Extract the (x, y) coordinate from the center of the cell holding the provided text.  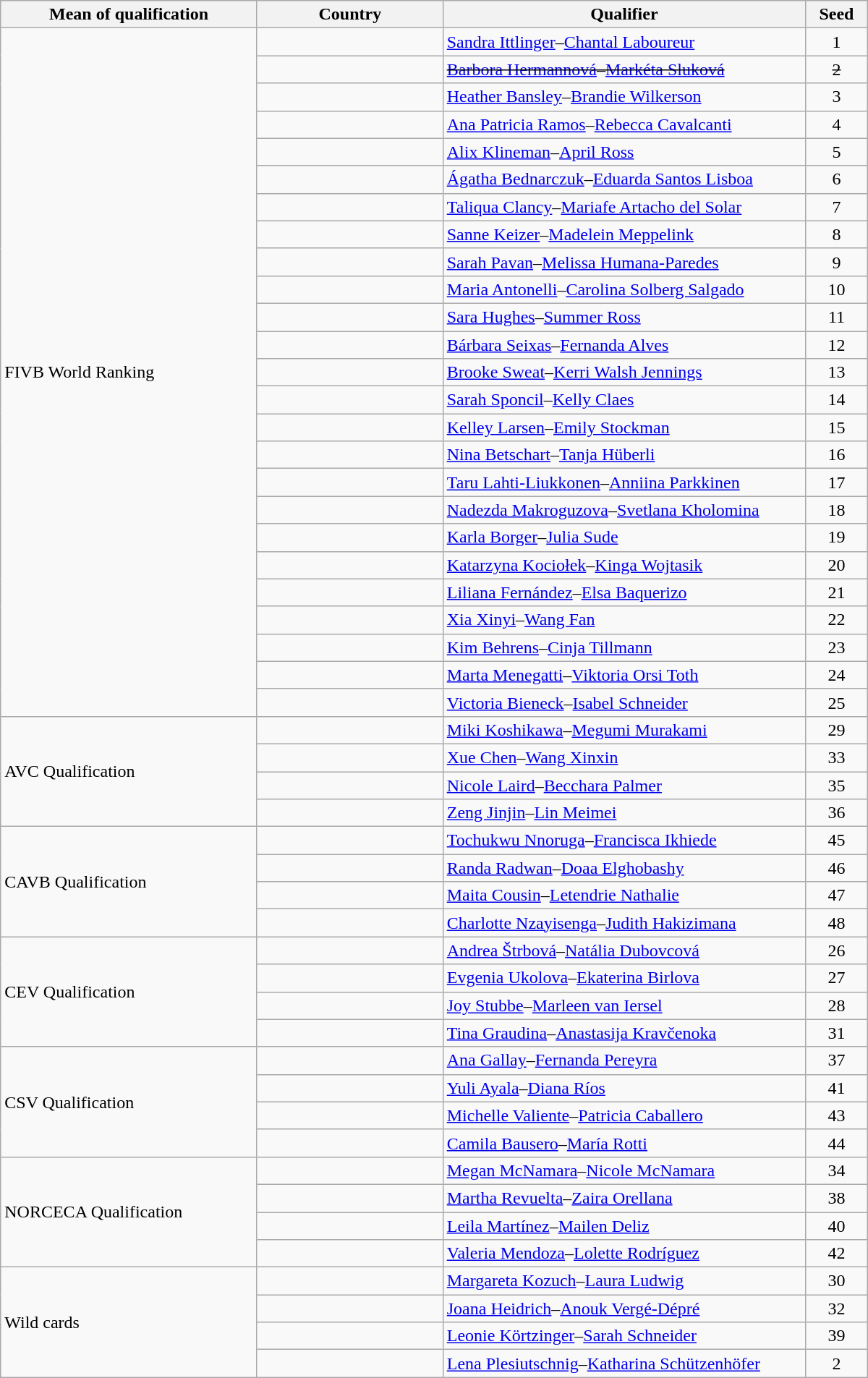
23 (837, 647)
Maria Antonelli–Carolina Solberg Salgado (624, 289)
15 (837, 428)
Liliana Fernández–Elsa Baquerizo (624, 592)
45 (837, 841)
Zeng Jinjin–Lin Meimei (624, 813)
7 (837, 207)
22 (837, 620)
40 (837, 1226)
1 (837, 42)
30 (837, 1281)
Leonie Körtzinger–Sarah Schneider (624, 1336)
34 (837, 1170)
Seed (837, 14)
Alix Klineman–April Ross (624, 152)
Bárbara Seixas–Fernanda Alves (624, 345)
Sarah Sponcil–Kelly Claes (624, 400)
Nadezda Makroguzova–Svetlana Kholomina (624, 510)
44 (837, 1143)
Margareta Kozuch–Laura Ludwig (624, 1281)
Charlotte Nzayisenga–Judith Hakizimana (624, 923)
Leila Martínez–Mailen Deliz (624, 1226)
Karla Borger–Julia Sude (624, 537)
Michelle Valiente–Patricia Caballero (624, 1115)
42 (837, 1254)
39 (837, 1336)
25 (837, 702)
5 (837, 152)
Qualifier (624, 14)
13 (837, 373)
Ana Gallay–Fernanda Pereyra (624, 1060)
41 (837, 1088)
47 (837, 896)
26 (837, 950)
31 (837, 1033)
Katarzyna Kociołek–Kinga Wojtasik (624, 565)
Sandra Ittlinger–Chantal Laboureur (624, 42)
Kim Behrens–Cinja Tillmann (624, 647)
24 (837, 675)
17 (837, 482)
18 (837, 510)
Kelley Larsen–Emily Stockman (624, 428)
Valeria Mendoza–Lolette Rodríguez (624, 1254)
12 (837, 345)
AVC Qualification (129, 771)
20 (837, 565)
Camila Bausero–María Rotti (624, 1143)
37 (837, 1060)
Marta Menegatti–Viktoria Orsi Toth (624, 675)
Miki Koshikawa–Megumi Murakami (624, 730)
Yuli Ayala–Diana Ríos (624, 1088)
Lena Plesiutschnig–Katharina Schützenhöfer (624, 1364)
32 (837, 1309)
28 (837, 1005)
38 (837, 1198)
6 (837, 179)
Martha Revuelta–Zaira Orellana (624, 1198)
CSV Qualification (129, 1102)
19 (837, 537)
8 (837, 234)
11 (837, 317)
35 (837, 785)
Sarah Pavan–Melissa Humana-Paredes (624, 262)
Megan McNamara–Nicole McNamara (624, 1170)
Randa Radwan–Doaa Elghobashy (624, 868)
Brooke Sweat–Kerri Walsh Jennings (624, 373)
27 (837, 978)
Tina Graudina–Anastasija Kravčenoka (624, 1033)
Country (350, 14)
Maita Cousin–Letendrie Nathalie (624, 896)
33 (837, 757)
14 (837, 400)
Sanne Keizer–Madelein Meppelink (624, 234)
Joy Stubbe–Marleen van Iersel (624, 1005)
36 (837, 813)
10 (837, 289)
Xia Xinyi–Wang Fan (624, 620)
Nina Betschart–Tanja Hüberli (624, 455)
Nicole Laird–Becchara Palmer (624, 785)
Taliqua Clancy–Mariafe Artacho del Solar (624, 207)
Tochukwu Nnoruga–Francisca Ikhiede (624, 841)
3 (837, 97)
Wild cards (129, 1322)
FIVB World Ranking (129, 373)
16 (837, 455)
Ana Patricia Ramos–Rebecca Cavalcanti (624, 124)
Andrea Štrbová–Natália Dubovcová (624, 950)
CAVB Qualification (129, 882)
9 (837, 262)
CEV Qualification (129, 992)
4 (837, 124)
Taru Lahti-Liukkonen–Anniina Parkkinen (624, 482)
43 (837, 1115)
Barbora Hermannová–Markéta Sluková (624, 69)
Evgenia Ukolova–Ekaterina Birlova (624, 978)
29 (837, 730)
NORCECA Qualification (129, 1212)
48 (837, 923)
Sara Hughes–Summer Ross (624, 317)
46 (837, 868)
Xue Chen–Wang Xinxin (624, 757)
Joana Heidrich–Anouk Vergé-Dépré (624, 1309)
Victoria Bieneck–Isabel Schneider (624, 702)
21 (837, 592)
Heather Bansley–Brandie Wilkerson (624, 97)
Ágatha Bednarczuk–Eduarda Santos Lisboa (624, 179)
Mean of qualification (129, 14)
